Detect which cell encompasses the target text, then output its [X, Y] center coordinate. 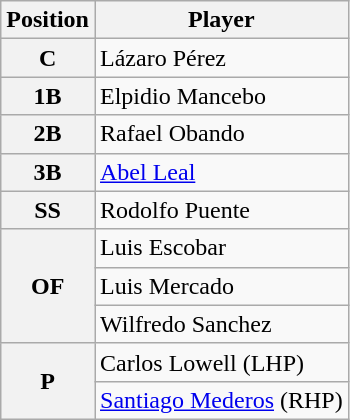
Rodolfo Puente [221, 210]
Luis Escobar [221, 248]
Carlos Lowell (LHP) [221, 362]
C [48, 58]
Luis Mercado [221, 286]
P [48, 381]
Santiago Mederos (RHP) [221, 400]
OF [48, 286]
Position [48, 20]
Player [221, 20]
SS [48, 210]
Wilfredo Sanchez [221, 324]
Elpidio Mancebo [221, 96]
3B [48, 172]
1B [48, 96]
2B [48, 134]
Rafael Obando [221, 134]
Abel Leal [221, 172]
Lázaro Pérez [221, 58]
